Determine the [x, y] coordinate at the center of the cell enclosing the given text.  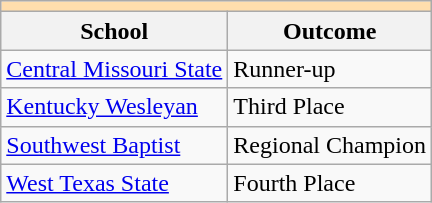
School [114, 31]
Southwest Baptist [114, 145]
Runner-up [330, 69]
Kentucky Wesleyan [114, 107]
West Texas State [114, 183]
Central Missouri State [114, 69]
Third Place [330, 107]
Outcome [330, 31]
Fourth Place [330, 183]
Regional Champion [330, 145]
